Return (x, y) of the center of cell containing provided text 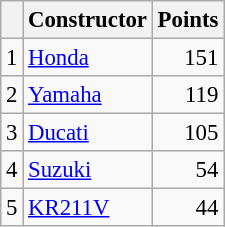
1 (12, 58)
105 (188, 133)
Suzuki (88, 170)
44 (188, 208)
4 (12, 170)
2 (12, 95)
119 (188, 95)
KR211V (88, 208)
5 (12, 208)
54 (188, 170)
Constructor (88, 20)
Yamaha (88, 95)
151 (188, 58)
Ducati (88, 133)
Points (188, 20)
Honda (88, 58)
3 (12, 133)
